From the cell containing the given text, extract its center point as [x, y] coordinate. 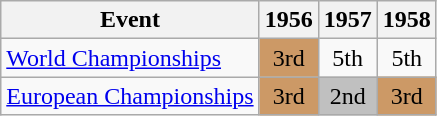
European Championships [130, 96]
1958 [406, 20]
1957 [348, 20]
World Championships [130, 58]
Event [130, 20]
1956 [288, 20]
2nd [348, 96]
